Extract the (x, y) coordinate from the center of the cell holding the provided text.  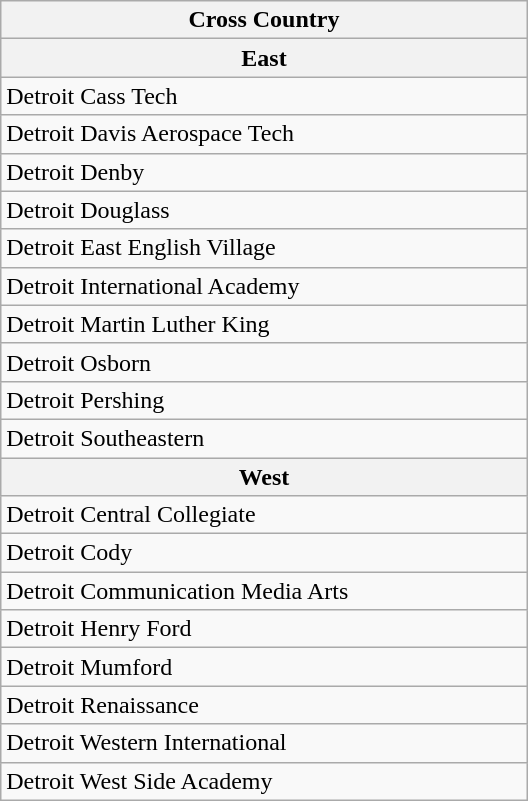
Detroit Davis Aerospace Tech (264, 134)
Detroit Pershing (264, 400)
Detroit Central Collegiate (264, 515)
Detroit Denby (264, 172)
Detroit Osborn (264, 362)
Detroit Cass Tech (264, 96)
Detroit Douglass (264, 210)
Detroit International Academy (264, 286)
Detroit West Side Academy (264, 781)
Detroit Mumford (264, 667)
Detroit Cody (264, 553)
Detroit Southeastern (264, 438)
East (264, 58)
West (264, 477)
Detroit Henry Ford (264, 629)
Cross Country (264, 20)
Detroit Martin Luther King (264, 324)
Detroit Communication Media Arts (264, 591)
Detroit East English Village (264, 248)
Detroit Renaissance (264, 705)
Detroit Western International (264, 743)
